Pinpoint the cell where the given text exists, returning its [X, Y] midpoint coordinate. 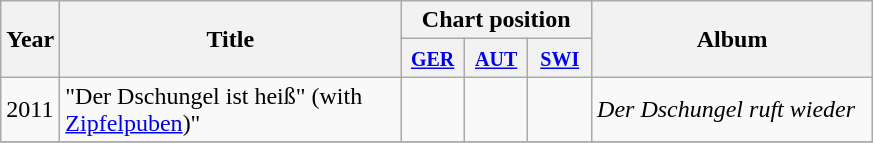
Der Dschungel ruft wieder [732, 110]
2011 [30, 110]
Chart position [496, 20]
GER [433, 58]
Title [230, 39]
Album [732, 39]
SWI [560, 58]
"Der Dschungel ist heiß" (with Zipfelpuben)" [230, 110]
Year [30, 39]
AUT [496, 58]
